Capture the cell that displays the provided text and extract its (x, y) central coordinate. 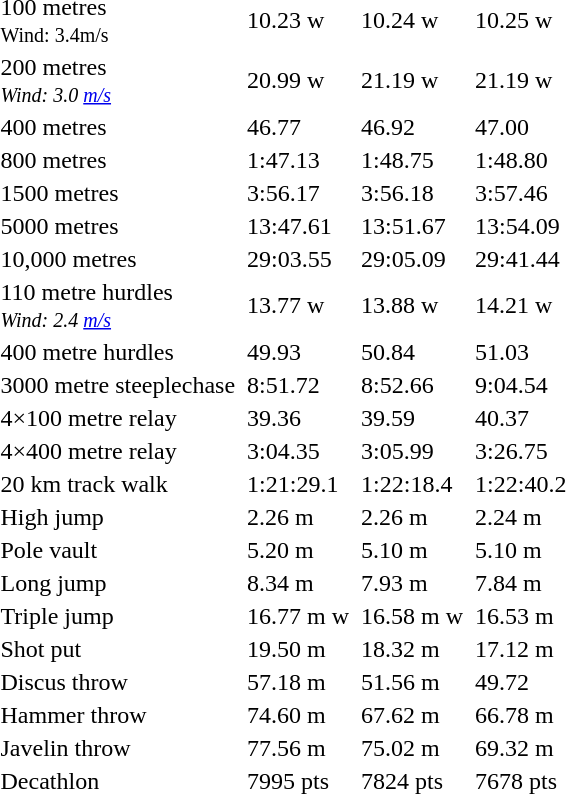
46.92 (412, 127)
1:21:29.1 (298, 484)
3:56.17 (298, 193)
21.19 w (412, 80)
1:48.75 (412, 160)
20.99 w (298, 80)
5.10 m (412, 550)
29:05.09 (412, 259)
51.56 m (412, 682)
3:56.18 (412, 193)
7.93 m (412, 583)
1:22:18.4 (412, 484)
8.34 m (298, 583)
74.60 m (298, 715)
3:04.35 (298, 451)
19.50 m (298, 649)
8:51.72 (298, 385)
75.02 m (412, 748)
67.62 m (412, 715)
46.77 (298, 127)
29:03.55 (298, 259)
16.77 m w (298, 616)
18.32 m (412, 649)
57.18 m (298, 682)
13:47.61 (298, 226)
8:52.66 (412, 385)
50.84 (412, 352)
39.59 (412, 418)
3:05.99 (412, 451)
1:47.13 (298, 160)
13.77 w (298, 306)
49.93 (298, 352)
13:51.67 (412, 226)
16.58 m w (412, 616)
13.88 w (412, 306)
39.36 (298, 418)
77.56 m (298, 748)
5.20 m (298, 550)
